Scan for the cell matching the given text and deliver its [x, y] coordinate at center. 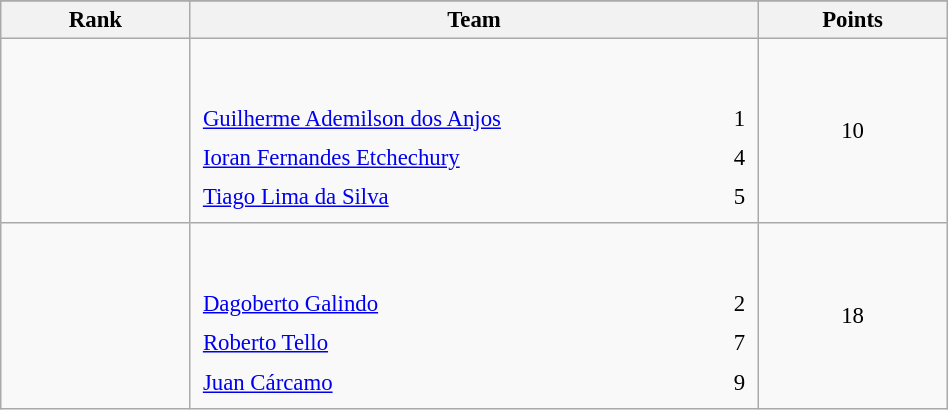
Team [474, 20]
Roberto Tello [444, 343]
10 [852, 132]
Guilherme Ademilson dos Anjos [455, 119]
9 [722, 382]
Dagoberto Galindo [444, 304]
1 [732, 119]
4 [732, 158]
18 [852, 316]
Juan Cárcamo [444, 382]
7 [722, 343]
Rank [96, 20]
Points [852, 20]
Dagoberto Galindo 2 Roberto Tello 7 Juan Cárcamo 9 [474, 316]
Tiago Lima da Silva [455, 197]
Ioran Fernandes Etchechury [455, 158]
Guilherme Ademilson dos Anjos 1 Ioran Fernandes Etchechury 4 Tiago Lima da Silva 5 [474, 132]
5 [732, 197]
2 [722, 304]
